Provide the [x, y] coordinate of the cell's center where the given text is located.  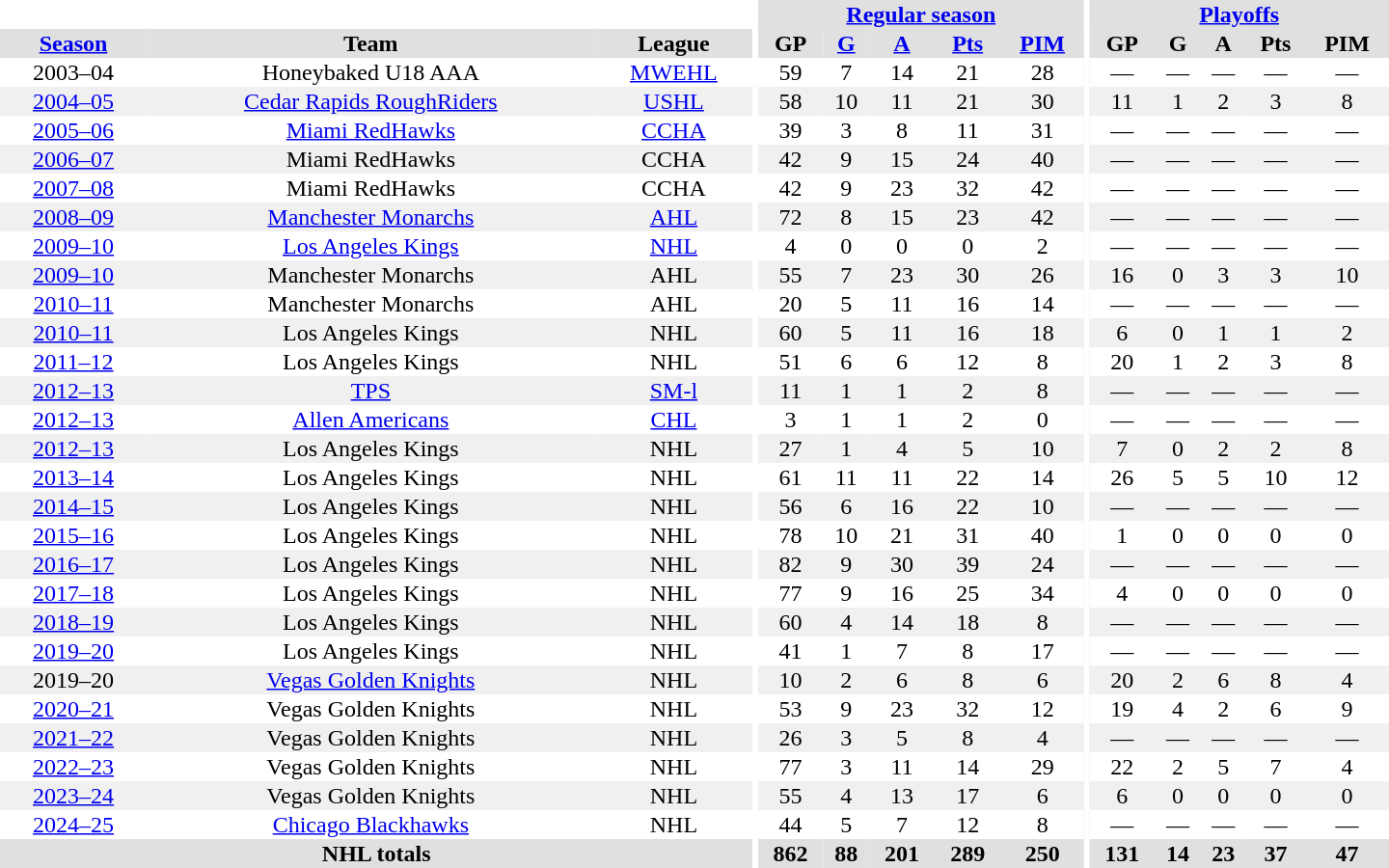
2003–04 [73, 72]
27 [791, 448]
NHL totals [376, 854]
League [674, 43]
2016–17 [73, 564]
2013–14 [73, 477]
Regular season [922, 14]
2004–05 [73, 101]
2008–09 [73, 217]
250 [1042, 854]
Allen Americans [370, 420]
44 [791, 825]
51 [791, 362]
19 [1122, 709]
CHL [674, 420]
2022–23 [73, 767]
25 [967, 593]
28 [1042, 72]
289 [967, 854]
47 [1347, 854]
Season [73, 43]
59 [791, 72]
2020–21 [73, 709]
MWEHL [674, 72]
Playoffs [1239, 14]
37 [1275, 854]
131 [1122, 854]
2024–25 [73, 825]
61 [791, 477]
41 [791, 651]
Chicago Blackhawks [370, 825]
2011–12 [73, 362]
56 [791, 506]
53 [791, 709]
2023–24 [73, 796]
82 [791, 564]
88 [847, 854]
2015–16 [73, 535]
13 [902, 796]
29 [1042, 767]
58 [791, 101]
2018–19 [73, 622]
2007–08 [73, 188]
2014–15 [73, 506]
USHL [674, 101]
72 [791, 217]
34 [1042, 593]
2005–06 [73, 130]
2021–22 [73, 738]
Cedar Rapids RoughRiders [370, 101]
201 [902, 854]
78 [791, 535]
TPS [370, 391]
2017–18 [73, 593]
Honeybaked U18 AAA [370, 72]
SM-l [674, 391]
862 [791, 854]
2006–07 [73, 159]
Team [370, 43]
